Find where the given text appears and provide that cell's center as (x, y) coordinate. 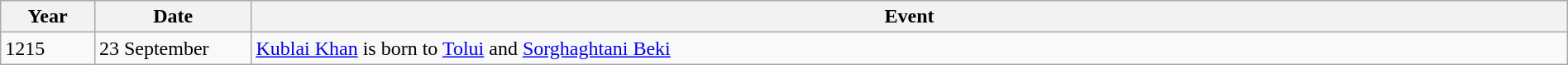
Event (910, 17)
1215 (48, 48)
23 September (172, 48)
Kublai Khan is born to Tolui and Sorghaghtani Beki (910, 48)
Year (48, 17)
Date (172, 17)
